For the text-containing cell, return its midpoint in (x, y) coordinate format. 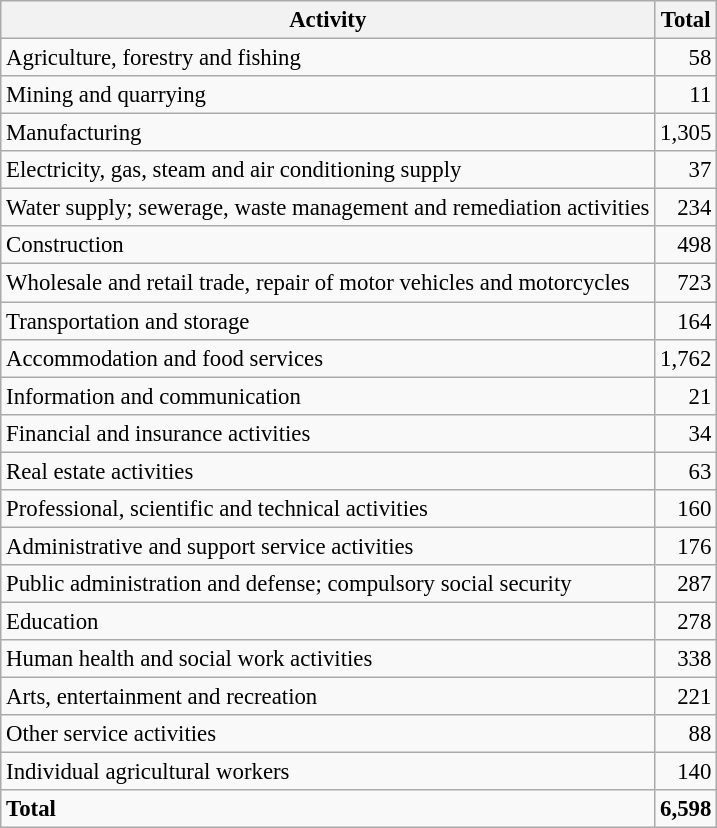
723 (686, 283)
21 (686, 396)
Administrative and support service activities (328, 546)
Construction (328, 245)
Individual agricultural workers (328, 772)
338 (686, 659)
Mining and quarrying (328, 95)
Electricity, gas, steam and air conditioning supply (328, 170)
1,305 (686, 133)
37 (686, 170)
Arts, entertainment and recreation (328, 697)
Real estate activities (328, 471)
Other service activities (328, 734)
11 (686, 95)
234 (686, 208)
Information and communication (328, 396)
58 (686, 58)
Activity (328, 20)
63 (686, 471)
Professional, scientific and technical activities (328, 509)
Financial and insurance activities (328, 433)
278 (686, 621)
Accommodation and food services (328, 358)
Agriculture, forestry and fishing (328, 58)
164 (686, 321)
498 (686, 245)
Water supply; sewerage, waste management and remediation activities (328, 208)
287 (686, 584)
Education (328, 621)
88 (686, 734)
Manufacturing (328, 133)
176 (686, 546)
6,598 (686, 809)
34 (686, 433)
140 (686, 772)
Public administration and defense; compulsory social security (328, 584)
Transportation and storage (328, 321)
221 (686, 697)
Wholesale and retail trade, repair of motor vehicles and motorcycles (328, 283)
1,762 (686, 358)
Human health and social work activities (328, 659)
160 (686, 509)
